Find where the given text appears and provide that cell's center as (x, y) coordinate. 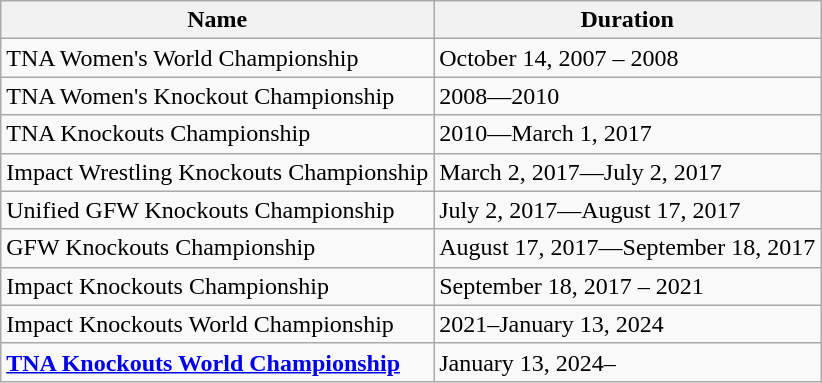
Impact Wrestling Knockouts Championship (218, 172)
2010—March 1, 2017 (628, 134)
September 18, 2017 – 2021 (628, 286)
Name (218, 20)
Impact Knockouts Championship (218, 286)
March 2, 2017—July 2, 2017 (628, 172)
TNA Women's World Championship (218, 58)
July 2, 2017—August 17, 2017 (628, 210)
Unified GFW Knockouts Championship (218, 210)
TNA Knockouts World Championship (218, 362)
January 13, 2024– (628, 362)
2008—2010 (628, 96)
Impact Knockouts World Championship (218, 324)
GFW Knockouts Championship (218, 248)
2021–January 13, 2024 (628, 324)
October 14, 2007 – 2008 (628, 58)
TNA Knockouts Championship (218, 134)
August 17, 2017—September 18, 2017 (628, 248)
Duration (628, 20)
TNA Women's Knockout Championship (218, 96)
